Determine the [x, y] coordinate at the center of the cell enclosing the given text.  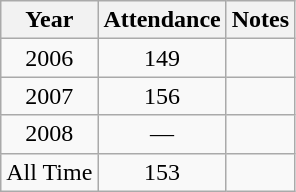
All Time [50, 172]
Attendance [162, 20]
Notes [260, 20]
— [162, 134]
2008 [50, 134]
Year [50, 20]
156 [162, 96]
153 [162, 172]
149 [162, 58]
2007 [50, 96]
2006 [50, 58]
